Output the (X, Y) coordinate of the center of the cell containing the given text.  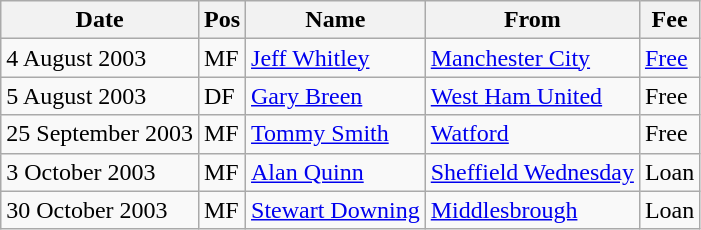
West Ham United (532, 96)
Watford (532, 134)
Middlesbrough (532, 210)
25 September 2003 (100, 134)
Date (100, 20)
Fee (669, 20)
Alan Quinn (336, 172)
Name (336, 20)
Manchester City (532, 58)
3 October 2003 (100, 172)
Sheffield Wednesday (532, 172)
Stewart Downing (336, 210)
Gary Breen (336, 96)
Jeff Whitley (336, 58)
From (532, 20)
5 August 2003 (100, 96)
4 August 2003 (100, 58)
Pos (222, 20)
DF (222, 96)
30 October 2003 (100, 210)
Tommy Smith (336, 134)
